Provide the [x, y] coordinate of the cell's center where the given text is located.  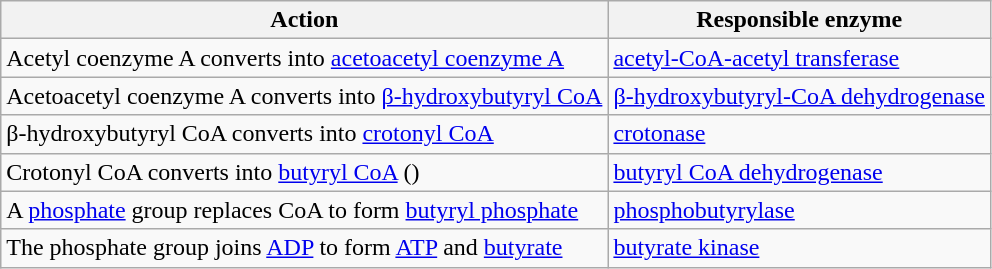
Action [304, 20]
Acetyl coenzyme A converts into acetoacetyl coenzyme A [304, 58]
acetyl-CoA-acetyl transferase [800, 58]
Acetoacetyl coenzyme A converts into β-hydroxybutyryl CoA [304, 96]
crotonase [800, 134]
phosphobutyrylase [800, 210]
butyrate kinase [800, 248]
Responsible enzyme [800, 20]
Crotonyl CoA converts into butyryl CoA () [304, 172]
β-hydroxybutyryl-CoA dehydrogenase [800, 96]
butyryl CoA dehydrogenase [800, 172]
β-hydroxybutyryl CoA converts into crotonyl CoA [304, 134]
A phosphate group replaces CoA to form butyryl phosphate [304, 210]
The phosphate group joins ADP to form ATP and butyrate [304, 248]
